Return (x, y) of the center of cell containing provided text 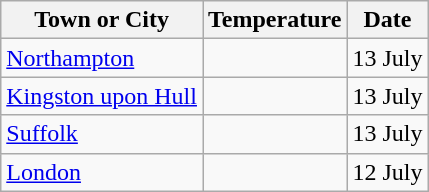
Date (388, 20)
London (102, 172)
12 July (388, 172)
Suffolk (102, 134)
Temperature (274, 20)
Kingston upon Hull (102, 96)
Town or City (102, 20)
Northampton (102, 58)
